Scan for the cell matching the given text and deliver its [X, Y] coordinate at center. 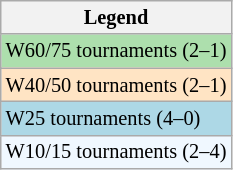
Legend [116, 17]
W60/75 tournaments (2–1) [116, 51]
W25 tournaments (4–0) [116, 118]
W40/50 tournaments (2–1) [116, 85]
W10/15 tournaments (2–4) [116, 152]
